Capture the cell that displays the provided text and extract its (X, Y) central coordinate. 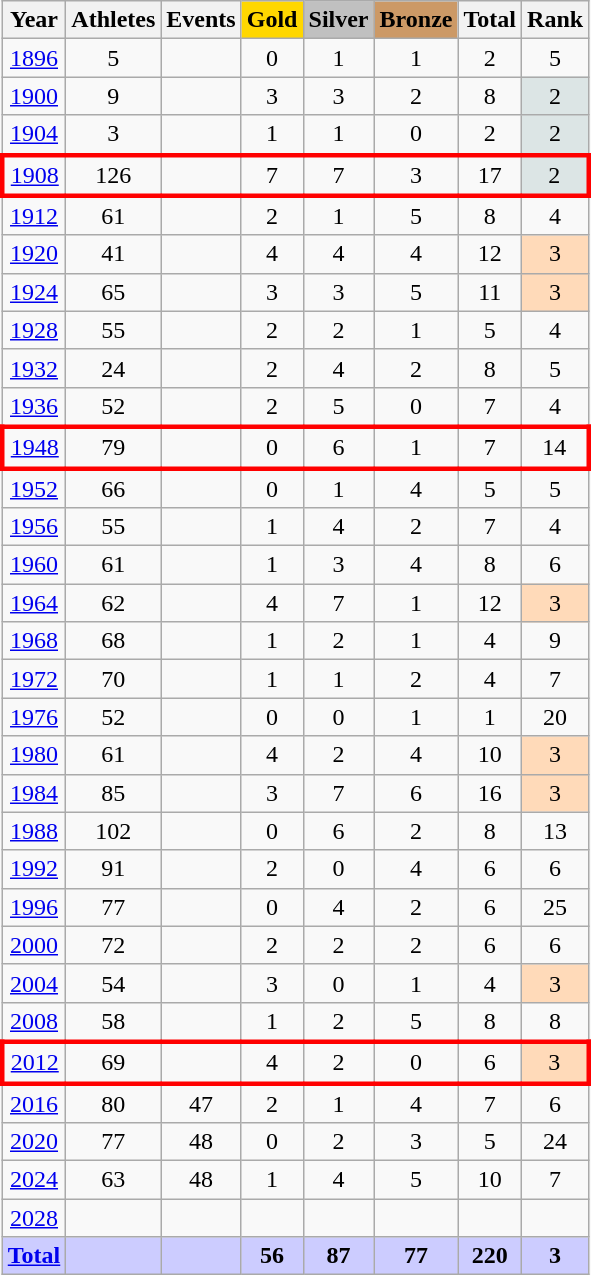
79 (114, 448)
Athletes (114, 20)
41 (114, 254)
1912 (34, 216)
87 (338, 1256)
85 (114, 793)
2000 (34, 945)
1908 (34, 174)
1948 (34, 448)
17 (490, 174)
66 (114, 488)
2012 (34, 1062)
Gold (272, 20)
47 (201, 1103)
Rank (556, 20)
220 (490, 1256)
1952 (34, 488)
58 (114, 1022)
Bronze (416, 20)
1904 (34, 135)
1976 (34, 717)
1984 (34, 793)
68 (114, 641)
2020 (34, 1142)
16 (490, 793)
1896 (34, 58)
65 (114, 292)
1964 (34, 603)
1900 (34, 96)
70 (114, 679)
1992 (34, 869)
2016 (34, 1103)
1928 (34, 330)
1924 (34, 292)
126 (114, 174)
56 (272, 1256)
1972 (34, 679)
2008 (34, 1022)
69 (114, 1062)
102 (114, 831)
Silver (338, 20)
14 (556, 448)
13 (556, 831)
Events (201, 20)
20 (556, 717)
1968 (34, 641)
1988 (34, 831)
62 (114, 603)
2024 (34, 1180)
2028 (34, 1218)
72 (114, 945)
1996 (34, 907)
1936 (34, 407)
1980 (34, 755)
91 (114, 869)
25 (556, 907)
1932 (34, 368)
80 (114, 1103)
54 (114, 983)
1920 (34, 254)
1956 (34, 527)
63 (114, 1180)
2004 (34, 983)
11 (490, 292)
1960 (34, 565)
Year (34, 20)
